Find where the given text appears and provide that cell's center as (X, Y) coordinate. 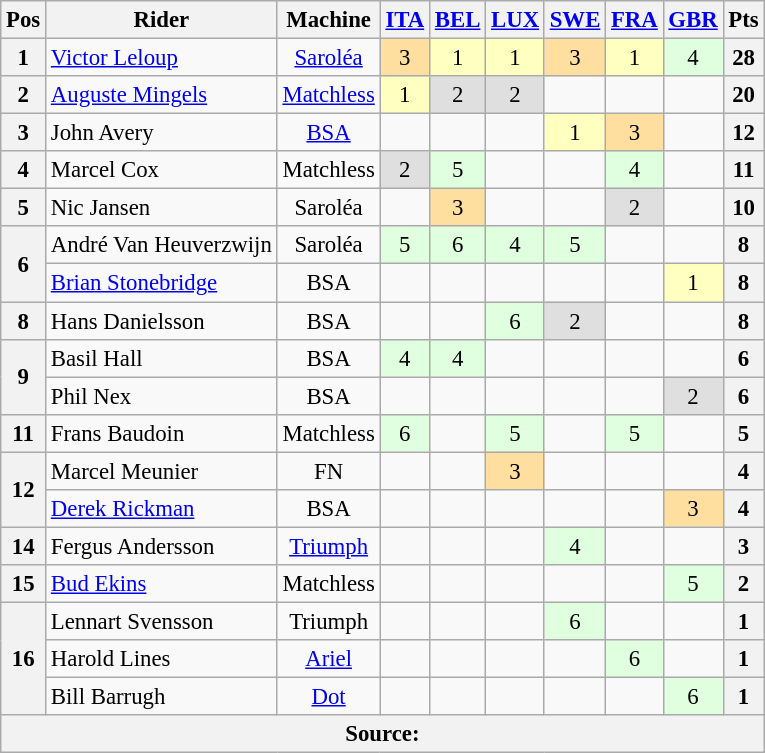
16 (24, 658)
BEL (458, 20)
Nic Jansen (162, 208)
Harold Lines (162, 659)
Derek Rickman (162, 509)
Dot (328, 697)
FRA (634, 20)
Machine (328, 20)
FN (328, 471)
20 (744, 95)
Marcel Meunier (162, 471)
Victor Leloup (162, 58)
15 (24, 584)
Pos (24, 20)
Bill Barrugh (162, 697)
Auguste Mingels (162, 95)
Rider (162, 20)
Phil Nex (162, 396)
Frans Baudoin (162, 433)
ITA (404, 20)
Pts (744, 20)
Fergus Andersson (162, 546)
André Van Heuverzwijn (162, 245)
Ariel (328, 659)
Hans Danielsson (162, 321)
LUX (516, 20)
10 (744, 208)
9 (24, 376)
Marcel Cox (162, 170)
Bud Ekins (162, 584)
Lennart Svensson (162, 621)
GBR (693, 20)
SWE (574, 20)
Source: (382, 734)
John Avery (162, 133)
28 (744, 58)
Basil Hall (162, 358)
Brian Stonebridge (162, 283)
14 (24, 546)
